For the text-containing cell, return its midpoint in (X, Y) coordinate format. 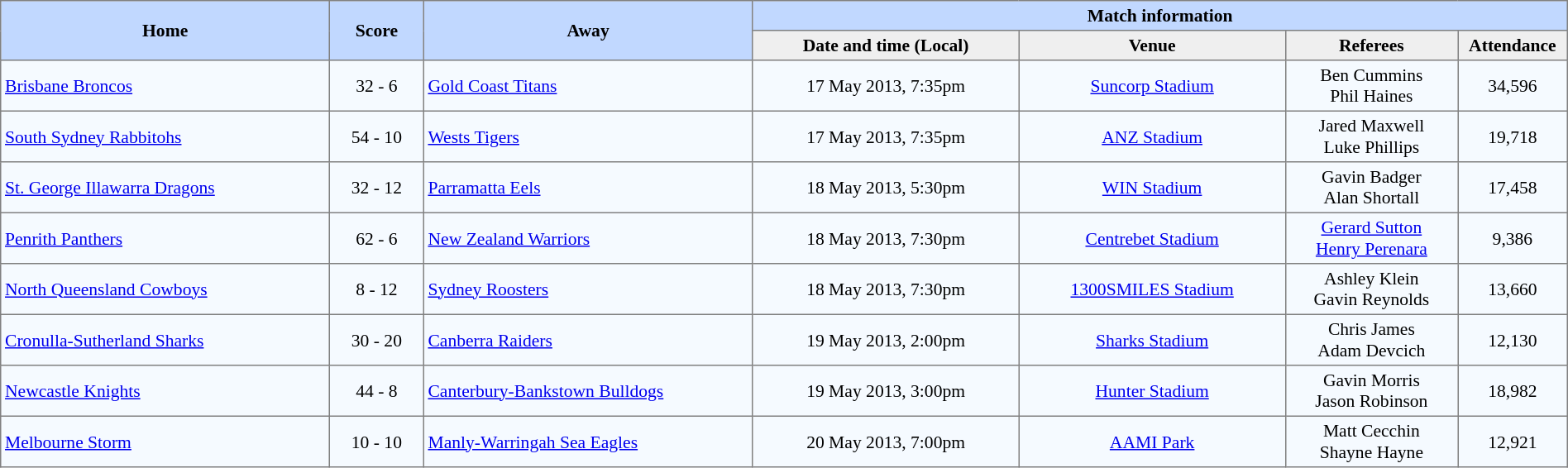
19 May 2013, 2:00pm (886, 340)
Newcastle Knights (165, 391)
Sydney Roosters (588, 289)
Ben CumminsPhil Haines (1371, 86)
62 - 6 (377, 238)
Matt CecchinShayne Hayne (1371, 442)
34,596 (1513, 86)
Suncorp Stadium (1152, 86)
Canterbury-Bankstown Bulldogs (588, 391)
WIN Stadium (1152, 188)
ANZ Stadium (1152, 136)
Attendance (1513, 45)
12,130 (1513, 340)
Gavin BadgerAlan Shortall (1371, 188)
54 - 10 (377, 136)
Venue (1152, 45)
Gerard SuttonHenry Perenara (1371, 238)
19 May 2013, 3:00pm (886, 391)
32 - 6 (377, 86)
Centrebet Stadium (1152, 238)
Gavin MorrisJason Robinson (1371, 391)
Wests Tigers (588, 136)
Sharks Stadium (1152, 340)
32 - 12 (377, 188)
Match information (1159, 16)
20 May 2013, 7:00pm (886, 442)
Melbourne Storm (165, 442)
1300SMILES Stadium (1152, 289)
12,921 (1513, 442)
Brisbane Broncos (165, 86)
Date and time (Local) (886, 45)
8 - 12 (377, 289)
Home (165, 31)
Hunter Stadium (1152, 391)
19,718 (1513, 136)
9,386 (1513, 238)
17,458 (1513, 188)
Referees (1371, 45)
New Zealand Warriors (588, 238)
Chris JamesAdam Devcich (1371, 340)
Canberra Raiders (588, 340)
10 - 10 (377, 442)
Penrith Panthers (165, 238)
Ashley KleinGavin Reynolds (1371, 289)
South Sydney Rabbitohs (165, 136)
Away (588, 31)
18 May 2013, 5:30pm (886, 188)
30 - 20 (377, 340)
Cronulla-Sutherland Sharks (165, 340)
Jared MaxwellLuke Phillips (1371, 136)
AAMI Park (1152, 442)
Score (377, 31)
St. George Illawarra Dragons (165, 188)
Parramatta Eels (588, 188)
13,660 (1513, 289)
North Queensland Cowboys (165, 289)
Manly-Warringah Sea Eagles (588, 442)
44 - 8 (377, 391)
18,982 (1513, 391)
Gold Coast Titans (588, 86)
